Scan for the cell matching the given text and deliver its (x, y) coordinate at center. 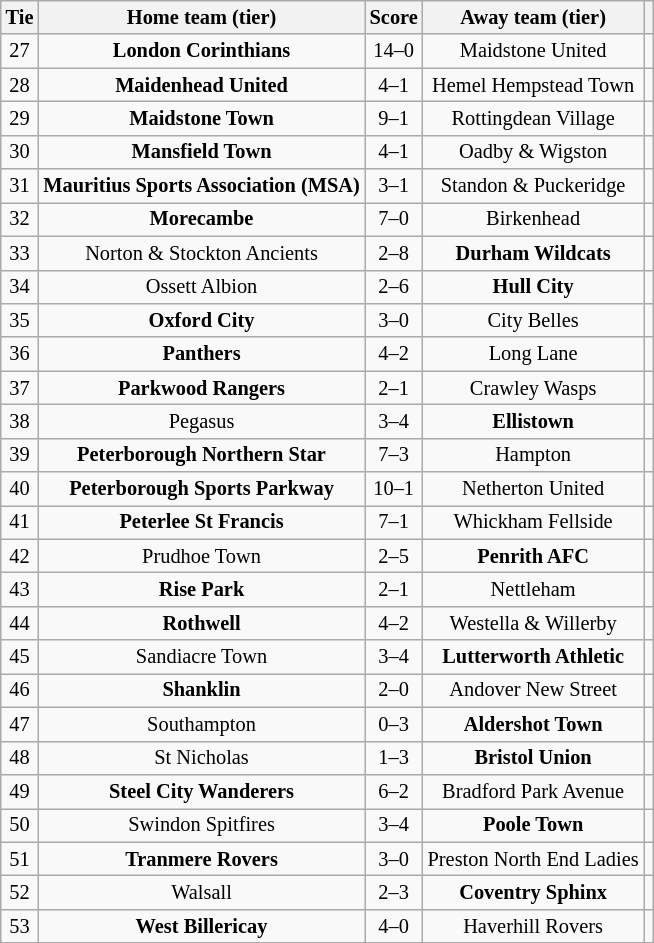
Tranmere Rovers (201, 859)
Bradford Park Avenue (534, 791)
Shanklin (201, 690)
2–0 (394, 690)
39 (20, 455)
Pegasus (201, 421)
Netherton United (534, 489)
Birkenhead (534, 219)
Ellistown (534, 421)
Long Lane (534, 354)
Parkwood Rangers (201, 388)
44 (20, 623)
Durham Wildcats (534, 253)
0–3 (394, 724)
Mansfield Town (201, 152)
Crawley Wasps (534, 388)
West Billericay (201, 926)
Panthers (201, 354)
3–1 (394, 186)
Swindon Spitfires (201, 825)
Hampton (534, 455)
38 (20, 421)
45 (20, 657)
47 (20, 724)
Aldershot Town (534, 724)
Tie (20, 17)
Maidenhead United (201, 85)
34 (20, 287)
Oxford City (201, 320)
Sandiacre Town (201, 657)
Ossett Albion (201, 287)
Rise Park (201, 589)
Morecambe (201, 219)
City Belles (534, 320)
2–3 (394, 892)
53 (20, 926)
Hemel Hempstead Town (534, 85)
Westella & Willerby (534, 623)
Rothwell (201, 623)
36 (20, 354)
Maidstone United (534, 51)
48 (20, 758)
4–0 (394, 926)
Norton & Stockton Ancients (201, 253)
Standon & Puckeridge (534, 186)
Mauritius Sports Association (MSA) (201, 186)
Coventry Sphinx (534, 892)
Steel City Wanderers (201, 791)
52 (20, 892)
30 (20, 152)
Away team (tier) (534, 17)
Preston North End Ladies (534, 859)
Bristol Union (534, 758)
Peterborough Northern Star (201, 455)
Lutterworth Athletic (534, 657)
2–5 (394, 556)
10–1 (394, 489)
Andover New Street (534, 690)
33 (20, 253)
Nettleham (534, 589)
Score (394, 17)
31 (20, 186)
46 (20, 690)
Home team (tier) (201, 17)
Prudhoe Town (201, 556)
London Corinthians (201, 51)
7–3 (394, 455)
Maidstone Town (201, 118)
9–1 (394, 118)
7–0 (394, 219)
Penrith AFC (534, 556)
29 (20, 118)
7–1 (394, 522)
27 (20, 51)
Poole Town (534, 825)
50 (20, 825)
6–2 (394, 791)
49 (20, 791)
51 (20, 859)
42 (20, 556)
Whickham Fellside (534, 522)
Southampton (201, 724)
Haverhill Rovers (534, 926)
2–6 (394, 287)
35 (20, 320)
Peterborough Sports Parkway (201, 489)
32 (20, 219)
41 (20, 522)
Walsall (201, 892)
28 (20, 85)
St Nicholas (201, 758)
Rottingdean Village (534, 118)
14–0 (394, 51)
43 (20, 589)
40 (20, 489)
Oadby & Wigston (534, 152)
2–8 (394, 253)
Peterlee St Francis (201, 522)
1–3 (394, 758)
37 (20, 388)
Hull City (534, 287)
